Pinpoint the cell where the given text exists, returning its [x, y] midpoint coordinate. 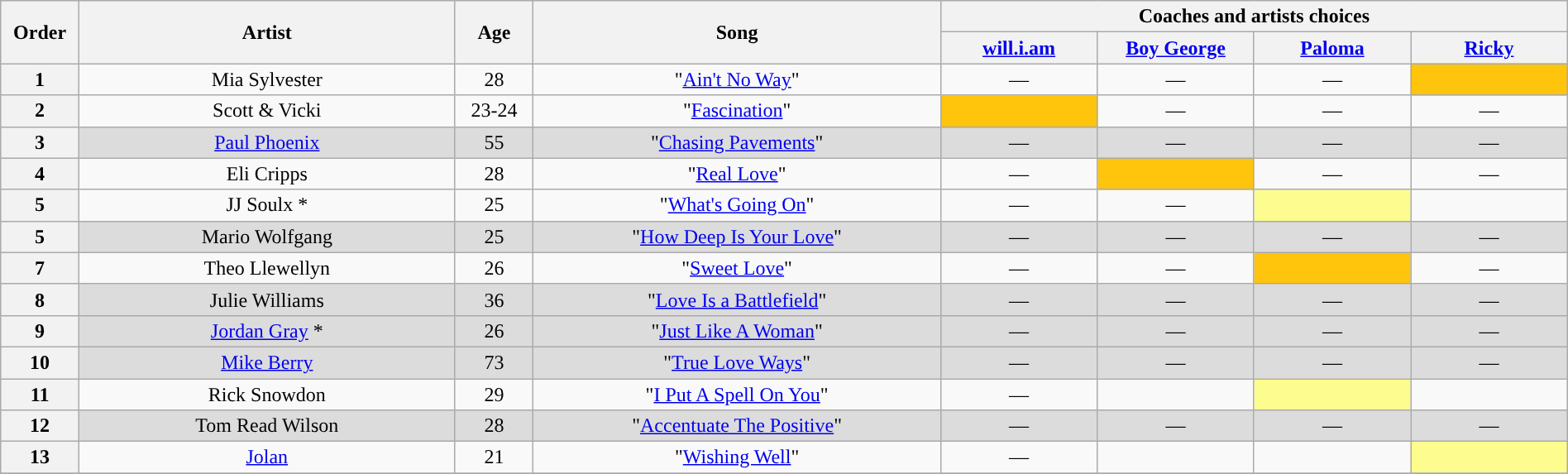
21 [495, 457]
Paloma [1331, 48]
"Ain't No Way" [738, 79]
3 [40, 142]
13 [40, 457]
1 [40, 79]
"Accentuate The Positive" [738, 426]
Ricky [1489, 48]
29 [495, 395]
Coaches and artists choices [1254, 17]
Tom Read Wilson [266, 426]
Order [40, 32]
Jordan Gray * [266, 331]
"True Love Ways" [738, 362]
Eli Cripps [266, 174]
"I Put A Spell On You" [738, 395]
55 [495, 142]
Scott & Vicki [266, 111]
Mario Wolfgang [266, 237]
Paul Phoenix [266, 142]
73 [495, 362]
Song [738, 32]
Artist [266, 32]
2 [40, 111]
"How Deep Is Your Love" [738, 237]
4 [40, 174]
will.i.am [1019, 48]
36 [495, 299]
Age [495, 32]
Boy George [1176, 48]
"Love Is a Battlefield" [738, 299]
"Fascination" [738, 111]
Theo Llewellyn [266, 268]
Jolan [266, 457]
12 [40, 426]
Mike Berry [266, 362]
"Real Love" [738, 174]
JJ Soulx * [266, 205]
Julie Williams [266, 299]
Mia Sylvester [266, 79]
23-24 [495, 111]
11 [40, 395]
9 [40, 331]
"Wishing Well" [738, 457]
"Sweet Love" [738, 268]
8 [40, 299]
"Just Like A Woman" [738, 331]
"Chasing Pavements" [738, 142]
7 [40, 268]
10 [40, 362]
Rick Snowdon [266, 395]
"What's Going On" [738, 205]
